Scan for the cell matching the given text and deliver its [x, y] coordinate at center. 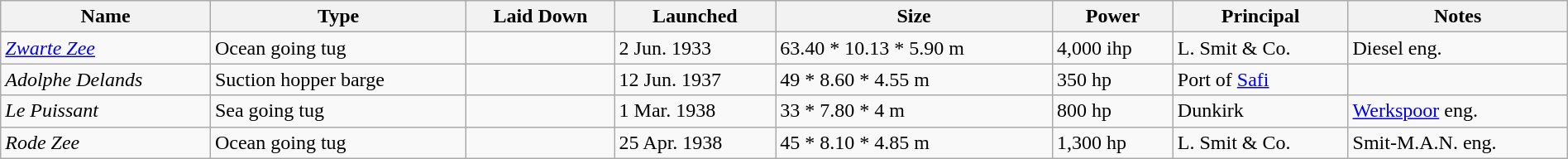
Launched [695, 17]
350 hp [1113, 79]
12 Jun. 1937 [695, 79]
25 Apr. 1938 [695, 142]
Laid Down [541, 17]
1 Mar. 1938 [695, 111]
Diesel eng. [1457, 48]
45 * 8.10 * 4.85 m [915, 142]
Power [1113, 17]
4,000 ihp [1113, 48]
2 Jun. 1933 [695, 48]
Type [337, 17]
Size [915, 17]
Dunkirk [1260, 111]
Smit-M.A.N. eng. [1457, 142]
Le Puissant [106, 111]
63.40 * 10.13 * 5.90 m [915, 48]
Sea going tug [337, 111]
Werkspoor eng. [1457, 111]
Principal [1260, 17]
Zwarte Zee [106, 48]
Rode Zee [106, 142]
Name [106, 17]
Notes [1457, 17]
Suction hopper barge [337, 79]
1,300 hp [1113, 142]
Adolphe Delands [106, 79]
49 * 8.60 * 4.55 m [915, 79]
Port of Safi [1260, 79]
800 hp [1113, 111]
33 * 7.80 * 4 m [915, 111]
